Identify which cell holds the provided text, then report its [x, y] central coordinate. 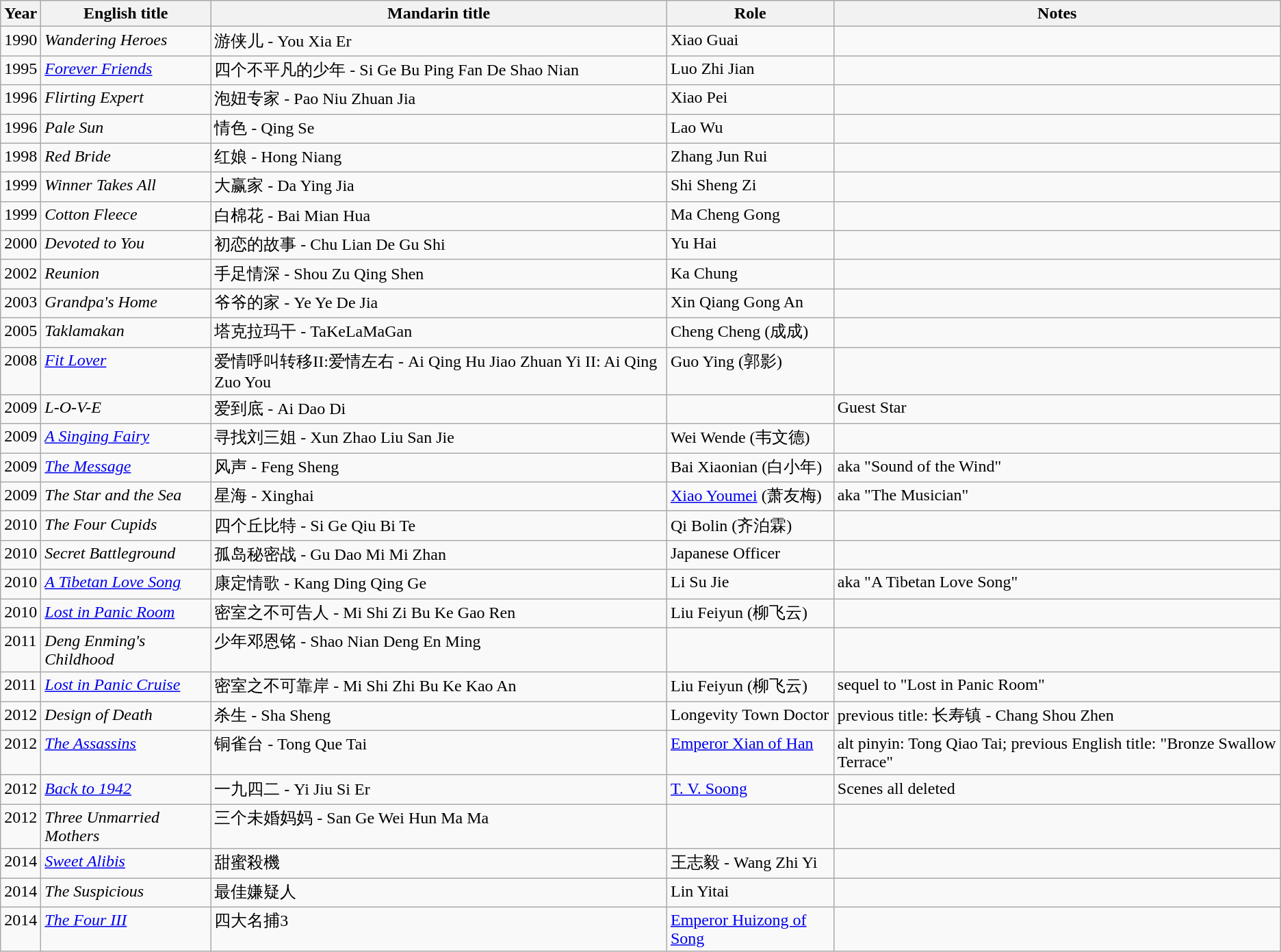
Xiao Youmei (萧友梅) [750, 497]
Emperor Huizong of Song [750, 929]
sequel to "Lost in Panic Room" [1057, 687]
四个不平凡的少年 - Si Ge Bu Ping Fan De Shao Nian [439, 70]
Ma Cheng Gong [750, 216]
Yu Hai [750, 245]
The Four Cupids [126, 526]
Deng Enming's Childhood [126, 650]
情色 - Qing Se [439, 129]
1990 [21, 41]
三个未婚妈妈 - San Ge Wei Hun Ma Ma [439, 827]
Longevity Town Doctor [750, 716]
寻找刘三姐 - Xun Zhao Liu San Jie [439, 438]
Qi Bolin (齐泊霖) [750, 526]
Winner Takes All [126, 188]
Mandarin title [439, 14]
A Tibetan Love Song [126, 584]
Luo Zhi Jian [750, 70]
Three Unmarried Mothers [126, 827]
Lost in Panic Room [126, 613]
Sweet Alibis [126, 864]
Red Bride [126, 157]
alt pinyin: Tong Qiao Tai; previous English title: "Bronze Swallow Terrace" [1057, 753]
泡妞专家 - Pao Niu Zhuan Jia [439, 100]
T. V. Soong [750, 790]
孤岛秘密战 - Gu Dao Mi Mi Zhan [439, 554]
康定情歌 - Kang Ding Qing Ge [439, 584]
1995 [21, 70]
爱情呼叫转移II:爱情左右 - Ai Qing Hu Jiao Zhuan Yi II: Ai Qing Zuo You [439, 371]
2003 [21, 304]
手足情深 - Shou Zu Qing Shen [439, 274]
Cheng Cheng (成成) [750, 333]
Scenes all deleted [1057, 790]
Forever Friends [126, 70]
1998 [21, 157]
密室之不可告人 - Mi Shi Zi Bu Ke Gao Ren [439, 613]
Shi Sheng Zi [750, 188]
English title [126, 14]
四个丘比特 - Si Ge Qiu Bi Te [439, 526]
Secret Battleground [126, 554]
甜蜜殺機 [439, 864]
The Assassins [126, 753]
爷爷的家 - Ye Ye De Jia [439, 304]
Notes [1057, 14]
The Suspicious [126, 892]
Pale Sun [126, 129]
Grandpa's Home [126, 304]
Bai Xiaonian (白小年) [750, 468]
Taklamakan [126, 333]
Xiao Guai [750, 41]
The Message [126, 468]
Guo Ying (郭影) [750, 371]
Role [750, 14]
2008 [21, 371]
aka "A Tibetan Love Song" [1057, 584]
Wandering Heroes [126, 41]
风声 - Feng Sheng [439, 468]
Xiao Pei [750, 100]
Wei Wende (韦文德) [750, 438]
aka "Sound of the Wind" [1057, 468]
红娘 - Hong Niang [439, 157]
塔克拉玛干 - TaKeLaMaGan [439, 333]
铜雀台 - Tong Que Tai [439, 753]
Lin Yitai [750, 892]
Xin Qiang Gong An [750, 304]
大赢家 - Da Ying Jia [439, 188]
一九四二 - Yi Jiu Si Er [439, 790]
王志毅 - Wang Zhi Yi [750, 864]
Flirting Expert [126, 100]
aka "The Musician" [1057, 497]
Ka Chung [750, 274]
Cotton Fleece [126, 216]
Lao Wu [750, 129]
Fit Lover [126, 371]
Li Su Jie [750, 584]
Year [21, 14]
Guest Star [1057, 409]
游侠儿 - You Xia Er [439, 41]
初恋的故事 - Chu Lian De Gu Shi [439, 245]
白棉花 - Bai Mian Hua [439, 216]
爱到底 - Ai Dao Di [439, 409]
Devoted to You [126, 245]
Japanese Officer [750, 554]
Reunion [126, 274]
星海 - Xinghai [439, 497]
Emperor Xian of Han [750, 753]
Back to 1942 [126, 790]
previous title: 长寿镇 - Chang Shou Zhen [1057, 716]
最佳嫌疑人 [439, 892]
The Four III [126, 929]
密室之不可靠岸 - Mi Shi Zhi Bu Ke Kao An [439, 687]
Zhang Jun Rui [750, 157]
少年邓恩铭 - Shao Nian Deng En Ming [439, 650]
Lost in Panic Cruise [126, 687]
A Singing Fairy [126, 438]
The Star and the Sea [126, 497]
四大名捕3 [439, 929]
杀生 - Sha Sheng [439, 716]
Design of Death [126, 716]
L-O-V-E [126, 409]
2005 [21, 333]
2002 [21, 274]
2000 [21, 245]
